Return (x, y) of the center of cell containing provided text 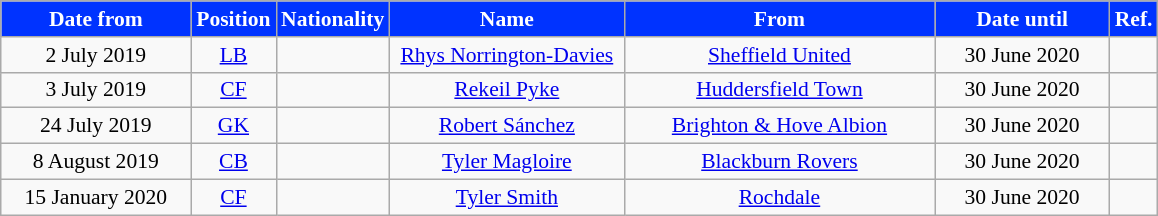
Ref. (1134, 19)
Sheffield United (779, 55)
3 July 2019 (96, 90)
Huddersfield Town (779, 90)
24 July 2019 (96, 126)
CB (234, 162)
Position (234, 19)
Name (506, 19)
Robert Sánchez (506, 126)
Date until (1022, 19)
Rochdale (779, 197)
GK (234, 126)
From (779, 19)
Blackburn Rovers (779, 162)
Brighton & Hove Albion (779, 126)
Tyler Magloire (506, 162)
2 July 2019 (96, 55)
Nationality (332, 19)
Tyler Smith (506, 197)
Rekeil Pyke (506, 90)
15 January 2020 (96, 197)
Rhys Norrington-Davies (506, 55)
Date from (96, 19)
8 August 2019 (96, 162)
LB (234, 55)
